Extract the (x, y) coordinate from the center of the cell holding the provided text.  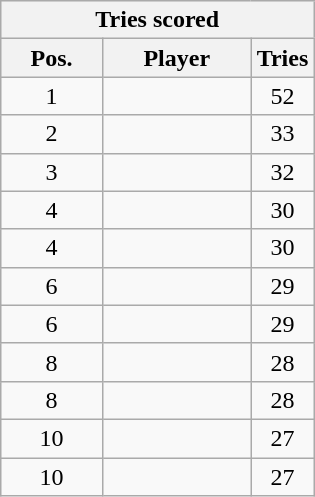
Tries scored (158, 20)
Player (176, 58)
1 (52, 96)
32 (282, 172)
Pos. (52, 58)
33 (282, 134)
52 (282, 96)
2 (52, 134)
Tries (282, 58)
3 (52, 172)
